Provide the [X, Y] coordinate of the cell's center where the given text is located.  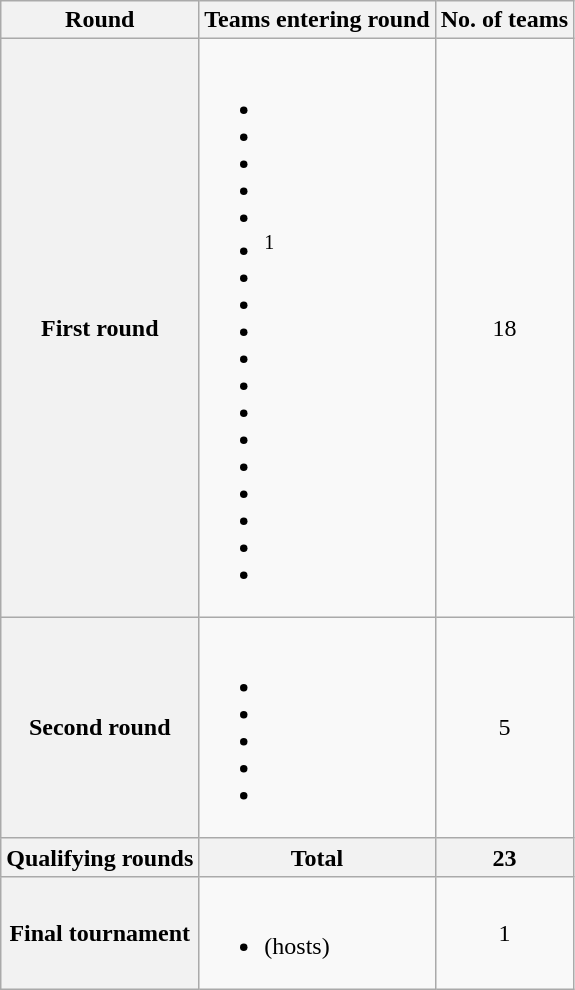
Round [100, 20]
First round [100, 328]
23 [504, 857]
5 [504, 728]
18 [504, 328]
No. of teams [504, 20]
Qualifying rounds [100, 857]
Final tournament [100, 932]
Total [317, 857]
Second round [100, 728]
Teams entering round [317, 20]
(hosts) [317, 932]
